Scan for the cell matching the given text and deliver its [x, y] coordinate at center. 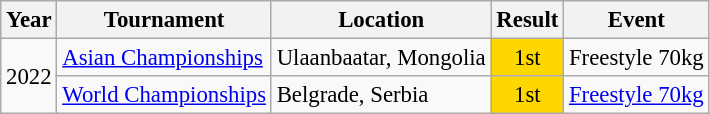
Tournament [164, 20]
Location [381, 20]
2022 [29, 76]
Belgrade, Serbia [381, 95]
World Championships [164, 95]
Asian Championships [164, 58]
Ulaanbaatar, Mongolia [381, 58]
Year [29, 20]
Event [636, 20]
Result [528, 20]
